Find where the given text appears and provide that cell's center as (x, y) coordinate. 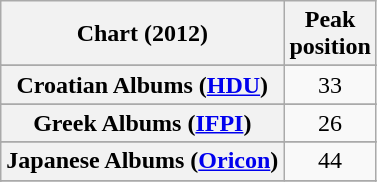
Croatian Albums (HDU) (142, 85)
Japanese Albums (Oricon) (142, 161)
26 (330, 123)
Chart (2012) (142, 34)
44 (330, 161)
Peakposition (330, 34)
33 (330, 85)
Greek Albums (IFPI) (142, 123)
